Identify which cell holds the provided text, then report its (x, y) central coordinate. 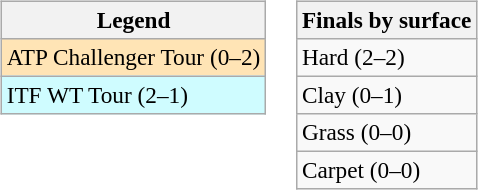
Clay (0–1) (387, 95)
Carpet (0–0) (387, 171)
Legend (133, 20)
Grass (0–0) (387, 133)
ITF WT Tour (2–1) (133, 95)
Hard (2–2) (387, 57)
ATP Challenger Tour (0–2) (133, 57)
Finals by surface (387, 20)
